Identify which cell holds the provided text, then report its [x, y] central coordinate. 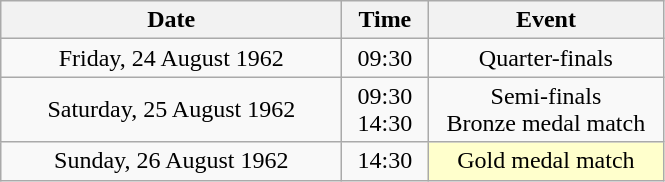
09:3014:30 [385, 110]
Semi-finalsBronze medal match [546, 110]
Date [172, 20]
Event [546, 20]
Gold medal match [546, 161]
Friday, 24 August 1962 [172, 58]
09:30 [385, 58]
14:30 [385, 161]
Sunday, 26 August 1962 [172, 161]
Saturday, 25 August 1962 [172, 110]
Time [385, 20]
Quarter-finals [546, 58]
